Identify which cell holds the provided text, then report its [x, y] central coordinate. 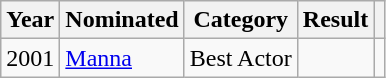
Year [30, 20]
Nominated [122, 20]
Category [240, 20]
Best Actor [240, 58]
Result [335, 20]
2001 [30, 58]
Manna [122, 58]
